Scan for the cell matching the given text and deliver its (X, Y) coordinate at center. 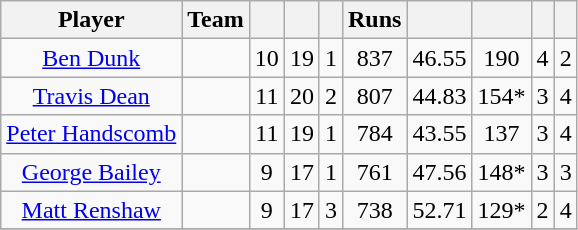
Ben Dunk (92, 58)
Runs (374, 20)
47.56 (440, 172)
129* (502, 210)
Team (216, 20)
10 (266, 58)
137 (502, 134)
154* (502, 96)
807 (374, 96)
761 (374, 172)
46.55 (440, 58)
738 (374, 210)
784 (374, 134)
837 (374, 58)
Player (92, 20)
Peter Handscomb (92, 134)
190 (502, 58)
148* (502, 172)
43.55 (440, 134)
20 (302, 96)
George Bailey (92, 172)
Matt Renshaw (92, 210)
52.71 (440, 210)
Travis Dean (92, 96)
44.83 (440, 96)
